Search for the cell housing the specified text and yield its [X, Y] center coordinate. 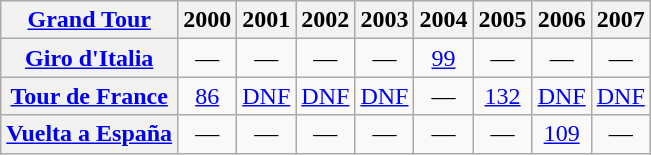
2006 [562, 20]
109 [562, 134]
2001 [266, 20]
Grand Tour [90, 20]
132 [502, 96]
Vuelta a España [90, 134]
2005 [502, 20]
2000 [208, 20]
2003 [384, 20]
99 [444, 58]
2002 [326, 20]
86 [208, 96]
Tour de France [90, 96]
Giro d'Italia [90, 58]
2004 [444, 20]
2007 [620, 20]
